Return the [X, Y] coordinate for the center point of the cell that contains the specified text.  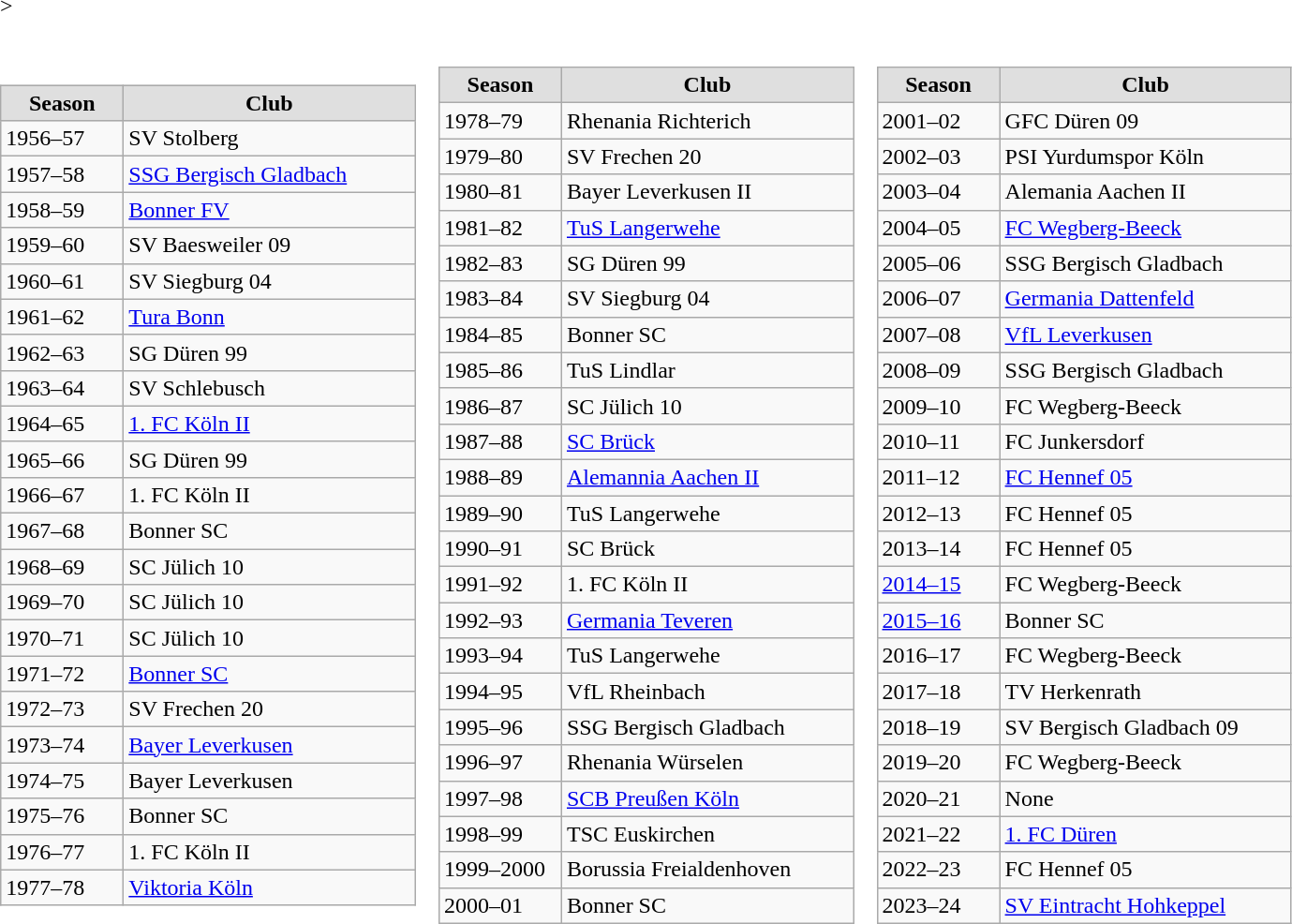
2012–13 [939, 513]
1994–95 [500, 692]
1987–88 [500, 441]
1998–99 [500, 834]
Alemannia Aachen II [706, 477]
GFC Düren 09 [1145, 121]
2018–19 [939, 727]
1975–76 [62, 816]
1980–81 [500, 192]
Germania Teveren [706, 620]
2023–24 [939, 905]
None [1145, 798]
2004–05 [939, 228]
1973–74 [62, 745]
2008–09 [939, 370]
Borussia Freialdenhoven [706, 870]
1971–72 [62, 674]
Tura Bonn [270, 317]
1967–68 [62, 531]
2019–20 [939, 763]
FC Junkersdorf [1145, 441]
2002–03 [939, 156]
SV Stolberg [270, 139]
2014–15 [939, 585]
2020–21 [939, 798]
1965–66 [62, 459]
1993–94 [500, 656]
1990–91 [500, 549]
1970–71 [62, 638]
1983–84 [500, 299]
2001–02 [939, 121]
1958–59 [62, 210]
Viktoria Köln [270, 887]
TV Herkenrath [1145, 692]
1957–58 [62, 174]
1960–61 [62, 281]
1988–89 [500, 477]
2013–14 [939, 549]
1959–60 [62, 246]
2000–01 [500, 905]
1984–85 [500, 335]
SV Baesweiler 09 [270, 246]
2003–04 [939, 192]
1972–73 [62, 709]
1999–2000 [500, 870]
SCB Preußen Köln [706, 798]
1991–92 [500, 585]
2015–16 [939, 620]
2007–08 [939, 335]
TuS Lindlar [706, 370]
Germania Dattenfeld [1145, 299]
1985–86 [500, 370]
SV Schlebusch [270, 388]
1963–64 [62, 388]
1968–69 [62, 567]
2016–17 [939, 656]
SV Bergisch Gladbach 09 [1145, 727]
1982–83 [500, 263]
1956–57 [62, 139]
1978–79 [500, 121]
1966–67 [62, 495]
1962–63 [62, 352]
1977–78 [62, 887]
1964–65 [62, 424]
2011–12 [939, 477]
1995–96 [500, 727]
2022–23 [939, 870]
VfL Rheinbach [706, 692]
2009–10 [939, 406]
1992–93 [500, 620]
SV Eintracht Hohkeppel [1145, 905]
1976–77 [62, 852]
PSI Yurdumspor Köln [1145, 156]
1997–98 [500, 798]
2005–06 [939, 263]
1986–87 [500, 406]
2021–22 [939, 834]
Rhenania Richterich [706, 121]
Bayer Leverkusen II [706, 192]
2006–07 [939, 299]
VfL Leverkusen [1145, 335]
1979–80 [500, 156]
Rhenania Würselen [706, 763]
2017–18 [939, 692]
1961–62 [62, 317]
1981–82 [500, 228]
Alemania Aachen II [1145, 192]
Bonner FV [270, 210]
1974–75 [62, 781]
1. FC Düren [1145, 834]
2010–11 [939, 441]
1969–70 [62, 603]
1989–90 [500, 513]
1996–97 [500, 763]
TSC Euskirchen [706, 834]
